Locate the cell with the specified text and output its [x, y] center coordinate. 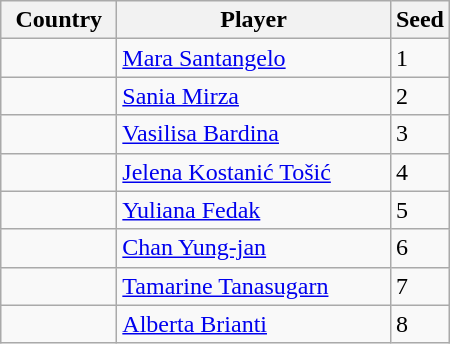
Player [254, 20]
Jelena Kostanić Tošić [254, 172]
Mara Santangelo [254, 58]
Tamarine Tanasugarn [254, 286]
6 [420, 248]
Vasilisa Bardina [254, 134]
Alberta Brianti [254, 324]
2 [420, 96]
Yuliana Fedak [254, 210]
4 [420, 172]
3 [420, 134]
7 [420, 286]
5 [420, 210]
8 [420, 324]
Chan Yung-jan [254, 248]
Country [59, 20]
Seed [420, 20]
Sania Mirza [254, 96]
1 [420, 58]
